From the cell containing the given text, extract its center point as [X, Y] coordinate. 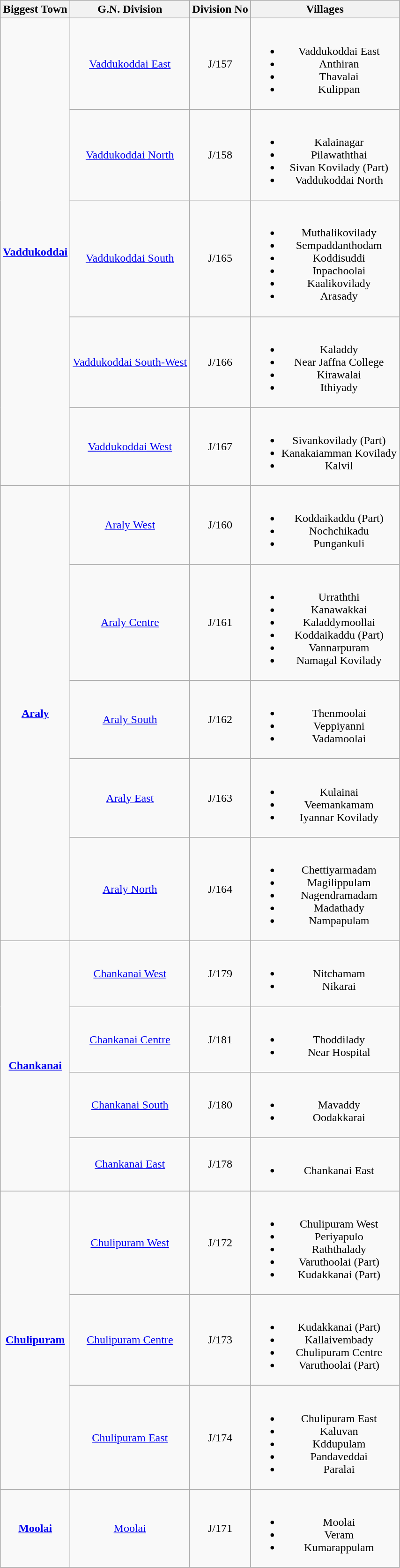
Chankanai South [130, 1105]
J/173 [220, 1340]
MuthalikoviladySempaddanthodamKoddisuddiInpachoolaiKaalikoviladyArasady [325, 258]
KalainagarPilawaththaiSivan Kovilady (Part)Vaddukoddai North [325, 155]
Vaddukoddai [36, 252]
J/166 [220, 362]
MoolaiVeramKumarappulam [325, 1529]
Chulipuram [36, 1340]
KaladdyNear Jaffna CollegeKirawalaiIthiyady [325, 362]
Araly West [130, 525]
J/164 [220, 889]
Chulipuram West [130, 1243]
ChettiyarmadamMagilippulamNagendramadamMadathadyNampapulam [325, 889]
J/161 [220, 622]
J/179 [220, 973]
J/171 [220, 1529]
Villages [325, 9]
Vaddukoddai South [130, 258]
J/174 [220, 1438]
Vaddukoddai West [130, 446]
G.N. Division [130, 9]
Chankanai Centre [130, 1039]
J/162 [220, 719]
J/157 [220, 64]
NitchamamNikarai [325, 973]
J/181 [220, 1039]
Chulipuram Centre [130, 1340]
J/180 [220, 1105]
Vaddukoddai South-West [130, 362]
MavaddyOodakkarai [325, 1105]
Chulipuram East [130, 1438]
Araly [36, 713]
J/158 [220, 155]
Chankanai West [130, 973]
Division No [220, 9]
J/165 [220, 258]
J/160 [220, 525]
Araly East [130, 798]
ThenmoolaiVeppiyanniVadamoolai [325, 719]
Chankanai [36, 1065]
Araly Centre [130, 622]
Vaddukoddai North [130, 155]
Araly South [130, 719]
Vaddukoddai EastAnthiranThavalaiKulippan [325, 64]
Kudakkanai (Part)KallaivembadyChulipuram CentreVaruthoolai (Part) [325, 1340]
J/163 [220, 798]
KulainaiVeemankamamIyannar Kovilady [325, 798]
UrraththiKanawakkaiKaladdymoollaiKoddaikaddu (Part)VannarpuramNamagal Kovilady [325, 622]
Biggest Town [36, 9]
J/178 [220, 1165]
Koddaikaddu (Part)NochchikaduPungankuli [325, 525]
J/167 [220, 446]
Chulipuram EastKaluvanKddupulamPandaveddaiParalai [325, 1438]
Sivankovilady (Part)Kanakaiamman KoviladyKalvil [325, 446]
Vaddukoddai East [130, 64]
Chulipuram WestPeriyapuloRaththaladyVaruthoolai (Part)Kudakkanai (Part) [325, 1243]
Araly North [130, 889]
J/172 [220, 1243]
ThoddiladyNear Hospital [325, 1039]
